Provide the (x, y) coordinate of the cell's center where the given text is located.  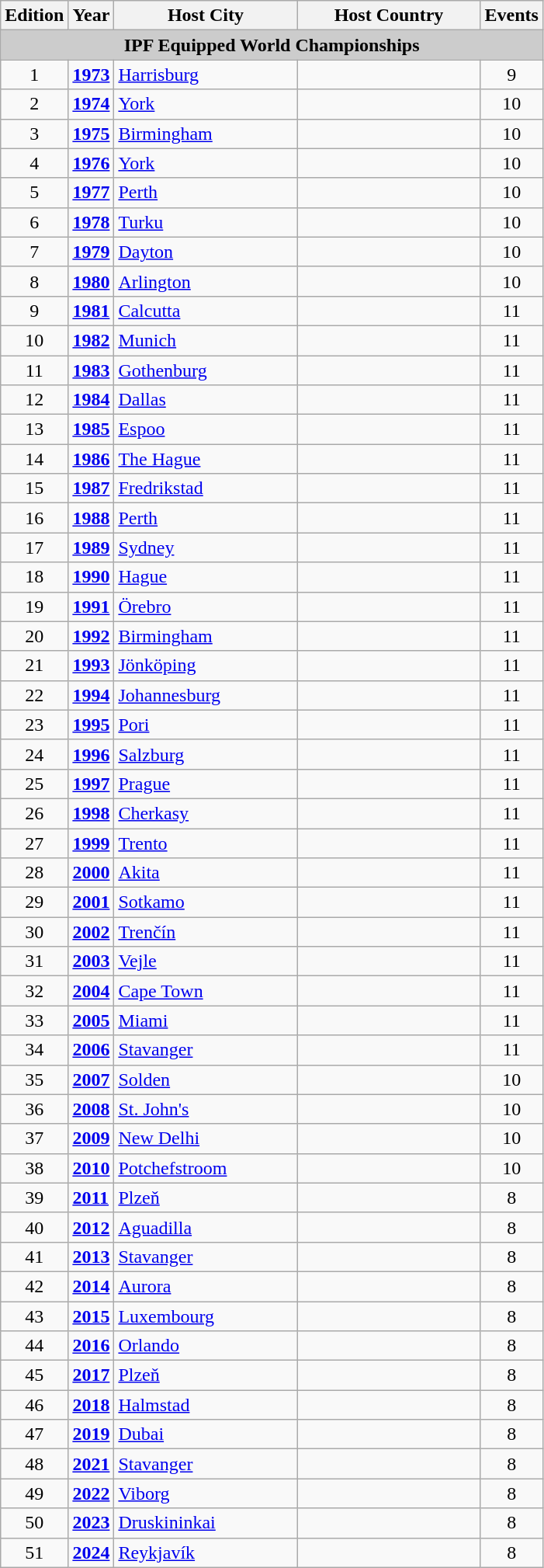
36 (34, 1109)
Host City (206, 16)
1992 (92, 636)
2002 (92, 932)
28 (34, 873)
2003 (92, 961)
1998 (92, 813)
Events (511, 16)
Espoo (206, 429)
2010 (92, 1168)
Potchefstroom (206, 1168)
47 (34, 1434)
4 (34, 163)
Host Country (389, 16)
2012 (92, 1227)
1975 (92, 134)
Sydney (206, 548)
33 (34, 1020)
2009 (92, 1139)
25 (34, 784)
19 (34, 607)
2017 (92, 1375)
IPF Equipped World Championships (272, 45)
Dubai (206, 1434)
Luxembourg (206, 1316)
6 (34, 222)
27 (34, 843)
Harrisburg (206, 75)
16 (34, 518)
1977 (92, 193)
The Hague (206, 459)
22 (34, 695)
49 (34, 1493)
2007 (92, 1080)
Vejle (206, 961)
2005 (92, 1020)
40 (34, 1227)
1974 (92, 104)
44 (34, 1346)
Halmstad (206, 1405)
1990 (92, 577)
42 (34, 1286)
14 (34, 459)
23 (34, 725)
2023 (92, 1523)
31 (34, 961)
1985 (92, 429)
13 (34, 429)
32 (34, 991)
Johannesburg (206, 695)
St. John's (206, 1109)
Munich (206, 340)
20 (34, 636)
15 (34, 488)
38 (34, 1168)
2022 (92, 1493)
1995 (92, 725)
Pori (206, 725)
1994 (92, 695)
1981 (92, 311)
Cherkasy (206, 813)
2021 (92, 1464)
Viborg (206, 1493)
50 (34, 1523)
Turku (206, 222)
Arlington (206, 281)
34 (34, 1050)
Dallas (206, 400)
1979 (92, 252)
5 (34, 193)
39 (34, 1198)
Sotkamo (206, 902)
Druskininkai (206, 1523)
45 (34, 1375)
7 (34, 252)
2019 (92, 1434)
46 (34, 1405)
1996 (92, 754)
Jönköping (206, 666)
2015 (92, 1316)
41 (34, 1257)
1978 (92, 222)
2001 (92, 902)
30 (34, 932)
2000 (92, 873)
Hague (206, 577)
43 (34, 1316)
Reykjavík (206, 1552)
Dayton (206, 252)
2008 (92, 1109)
Cape Town (206, 991)
18 (34, 577)
2013 (92, 1257)
2018 (92, 1405)
1993 (92, 666)
2004 (92, 991)
Aguadilla (206, 1227)
1983 (92, 370)
2014 (92, 1286)
1989 (92, 548)
2024 (92, 1552)
Akita (206, 873)
2016 (92, 1346)
1 (34, 75)
1988 (92, 518)
Trenčín (206, 932)
17 (34, 548)
1984 (92, 400)
24 (34, 754)
Year (92, 16)
29 (34, 902)
1986 (92, 459)
12 (34, 400)
1973 (92, 75)
Örebro (206, 607)
1987 (92, 488)
1982 (92, 340)
Edition (34, 16)
51 (34, 1552)
2011 (92, 1198)
21 (34, 666)
Solden (206, 1080)
1997 (92, 784)
35 (34, 1080)
Fredrikstad (206, 488)
New Delhi (206, 1139)
48 (34, 1464)
2006 (92, 1050)
2 (34, 104)
Trento (206, 843)
Aurora (206, 1286)
Prague (206, 784)
1991 (92, 607)
1976 (92, 163)
26 (34, 813)
Gothenburg (206, 370)
Salzburg (206, 754)
Miami (206, 1020)
Orlando (206, 1346)
Calcutta (206, 311)
37 (34, 1139)
3 (34, 134)
1980 (92, 281)
1999 (92, 843)
